Detect which cell encompasses the target text, then output its [x, y] center coordinate. 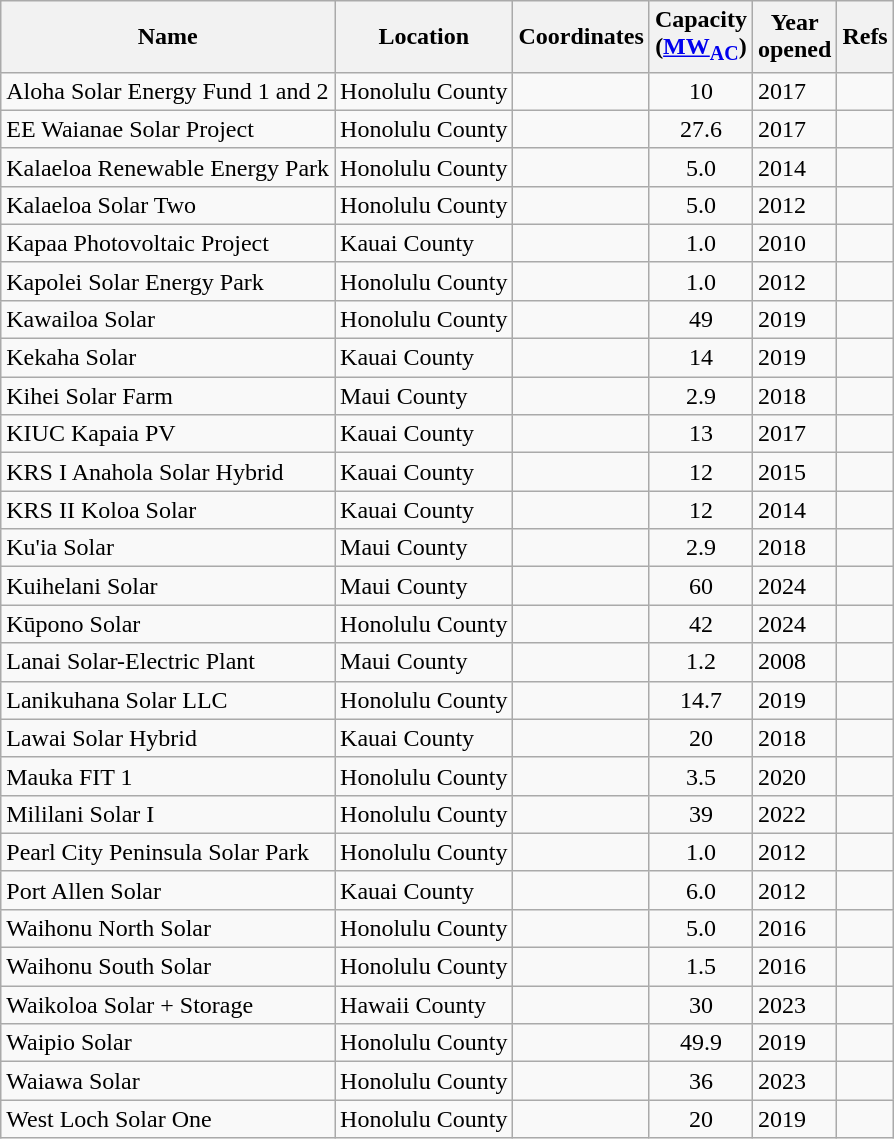
30 [700, 1005]
10 [700, 91]
Hawaii County [424, 1005]
2020 [794, 776]
Waikoloa Solar + Storage [168, 1005]
2008 [794, 662]
Aloha Solar Energy Fund 1 and 2 [168, 91]
KRS II Koloa Solar [168, 510]
KRS I Anahola Solar Hybrid [168, 472]
13 [700, 434]
36 [700, 1081]
Kūpono Solar [168, 624]
60 [700, 586]
Kawailoa Solar [168, 319]
Capacity(MWAC) [700, 36]
2010 [794, 243]
West Loch Solar One [168, 1119]
27.6 [700, 129]
1.2 [700, 662]
Name [168, 36]
Yearopened [794, 36]
Waipio Solar [168, 1043]
Mauka FIT 1 [168, 776]
Kapolei Solar Energy Park [168, 281]
Port Allen Solar [168, 890]
Kuihelani Solar [168, 586]
Kalaeloa Solar Two [168, 205]
Mililani Solar I [168, 814]
Lanai Solar-Electric Plant [168, 662]
Kihei Solar Farm [168, 396]
2022 [794, 814]
Waihonu North Solar [168, 928]
Lanikuhana Solar LLC [168, 700]
Coordinates [581, 36]
EE Waianae Solar Project [168, 129]
49 [700, 319]
6.0 [700, 890]
Location [424, 36]
39 [700, 814]
Waiawa Solar [168, 1081]
Ku'ia Solar [168, 548]
Pearl City Peninsula Solar Park [168, 852]
Kalaeloa Renewable Energy Park [168, 167]
Lawai Solar Hybrid [168, 738]
42 [700, 624]
Refs [865, 36]
Kapaa Photovoltaic Project [168, 243]
1.5 [700, 967]
14.7 [700, 700]
2015 [794, 472]
3.5 [700, 776]
Waihonu South Solar [168, 967]
KIUC Kapaia PV [168, 434]
Kekaha Solar [168, 358]
49.9 [700, 1043]
14 [700, 358]
